Search for the cell housing the specified text and yield its (x, y) center coordinate. 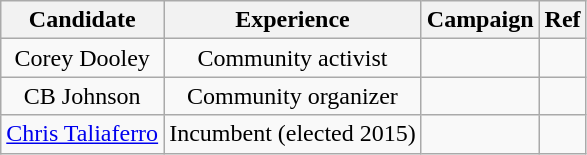
Ref (562, 20)
Community organizer (293, 96)
Corey Dooley (82, 58)
Candidate (82, 20)
Chris Taliaferro (82, 134)
CB Johnson (82, 96)
Community activist (293, 58)
Experience (293, 20)
Campaign (480, 20)
Incumbent (elected 2015) (293, 134)
